Provide the [x, y] coordinate of the cell's center where the given text is located.  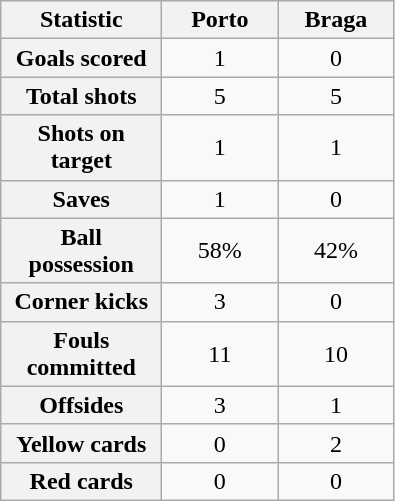
11 [220, 354]
Saves [82, 199]
Shots on target [82, 148]
Porto [220, 20]
Yellow cards [82, 443]
58% [220, 250]
Goals scored [82, 58]
Red cards [82, 481]
Corner kicks [82, 302]
Statistic [82, 20]
10 [336, 354]
2 [336, 443]
Fouls committed [82, 354]
Ball possession [82, 250]
Braga [336, 20]
Offsides [82, 405]
42% [336, 250]
Total shots [82, 96]
